Return (x, y) of the center of cell containing provided text 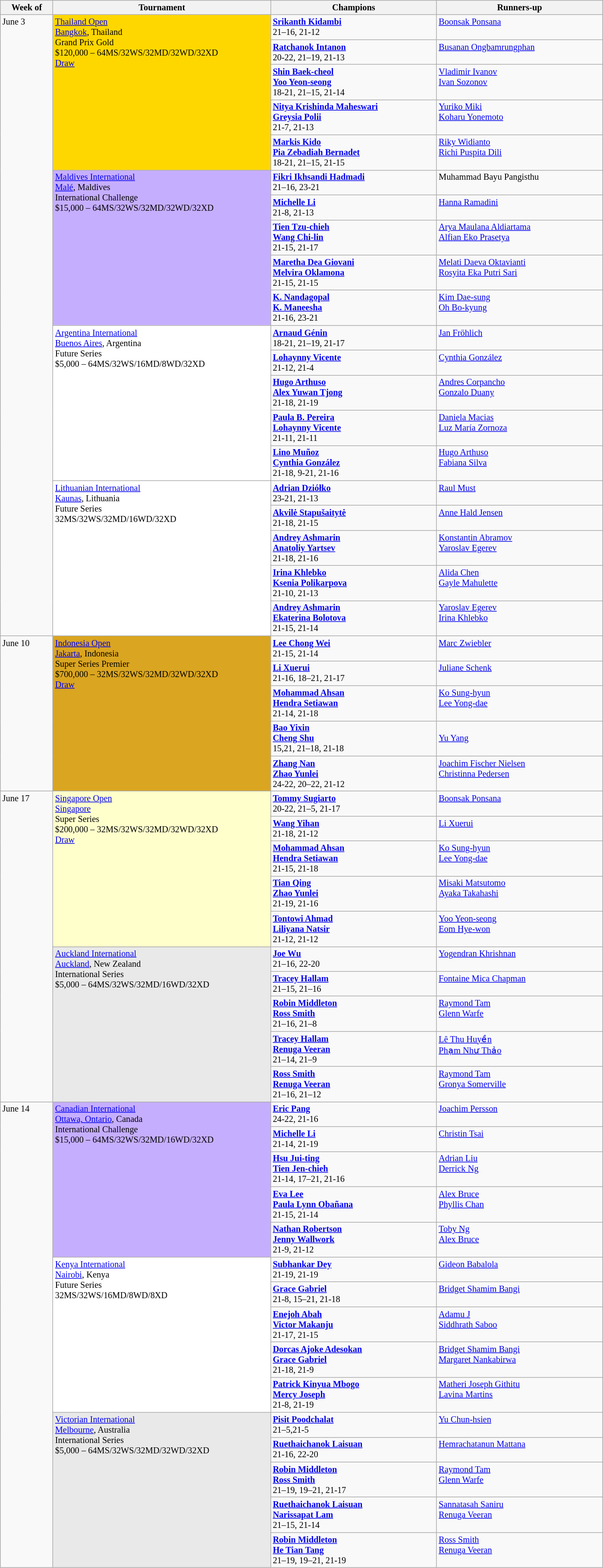
Robin Middleton Ross Smith21–16, 21–8 (354, 1014)
Yoo Yeon-seong Eom Hye-won (519, 929)
Robin Middleton He Tian Tang21–19, 19–21, 21-19 (354, 1550)
Eva Lee Paula Lynn Obañana21-15, 21-14 (354, 1204)
Auckland InternationalAuckland, New ZealandInternational Series$5,000 – 64MS/32WS/32MD/16WD/32XD (162, 1024)
Andrey Ashmarin Ekaterina Bolotova21-15, 21-14 (354, 618)
Tournament (162, 7)
Lithuanian InternationalKaunas, LithuaniaFuture Series32MS/32WS/32MD/16WD/32XD (162, 558)
Ross Smith Renuga Veeran (519, 1550)
Ross Smith Renuga Veeran21–16, 21–12 (354, 1084)
Victorian InternationalMelbourne, AustraliaInternational Series$5,000 – 64MS/32WS/32MD/32WD/32XD (162, 1490)
Adamu J Siddhrath Saboo (519, 1324)
Irina Khlebko Ksenia Polikarpova21-10, 21-13 (354, 583)
Sannatasah Saniru Renuga Veeran (519, 1515)
Markis Kido Pia Zebadiah Bernadet18-21, 21–15, 21-15 (354, 153)
Bridget Shamim Bangi Margaret Nankabirwa (519, 1359)
Michelle Li21-8, 21-13 (354, 207)
June 14 (27, 1334)
Toby Ng Alex Bruce (519, 1240)
Hemrachatanun Mattana (519, 1449)
Mohammad Ahsan Hendra Setiawan21-15, 21-18 (354, 859)
Dorcas Ajoke Adesokan Grace Gabriel21-18, 21-9 (354, 1359)
Cynthia González (519, 362)
Yuriko Miki Koharu Yonemoto (519, 117)
Robin Middleton Ross Smith21–19, 19–21, 21-17 (354, 1480)
Pisit Poodchalat21–5,21-5 (354, 1425)
Joachim Fischer Nielsen Christinna Pedersen (519, 774)
Grace Gabriel21-8, 15–21, 21-18 (354, 1294)
June 17 (27, 946)
Yogendran Khrishnan (519, 959)
Hsu Jui-ting Tien Jen-chieh21-14, 17–21, 21-16 (354, 1169)
K. Nandagopal K. Maneesha21-16, 23-21 (354, 308)
Lee Chong Wei21-15, 21-14 (354, 648)
Raymond Tam Gronya Somerville (519, 1084)
Matheri Joseph Githitu Lavina Martins (519, 1395)
Alex Bruce Phyllis Chan (519, 1204)
Subhankar Dey21-19, 21-19 (354, 1269)
Joe Wu21–16, 22-20 (354, 959)
Yu Chun-hsien (519, 1425)
Raul Must (519, 493)
Joachim Persson (519, 1114)
Wang Yihan21-18, 21-12 (354, 828)
Week of (27, 7)
Canadian InternationalOttawa, Ontario, CanadaInternational Challenge$15,000 – 64MS/32WS/32MD/16WD/32XD (162, 1179)
Li Xuerui (519, 828)
Anne Hald Jensen (519, 518)
Tracey Hallam21–15, 21–16 (354, 984)
Bridget Shamim Bangi (519, 1294)
Michelle Li21-14, 21-19 (354, 1139)
Tian Qing Zhao Yunlei21-19, 21-16 (354, 893)
Vladimir Ivanov Ivan Sozonov (519, 82)
Tontowi Ahmad Liliyana Natsir21-12, 21-12 (354, 929)
Kenya InternationalNairobi, KenyaFuture Series32MS/32WS/16MD/8WD/8XD (162, 1334)
Melati Daeva Oktavianti Rosyita Eka Putri Sari (519, 272)
Gideon Babalola (519, 1269)
Daniela Macias Luz María Zornoza (519, 428)
Yaroslav Egerev Irina Khlebko (519, 618)
Marc Zwiebler (519, 648)
Shin Baek-cheol Yoo Yeon-seong18-21, 21–15, 21-14 (354, 82)
Lino Muñoz Cynthia González21-18, 9-21, 21-16 (354, 463)
Hugo Arthuso Alex Yuwan Tjong21-18, 21-19 (354, 393)
Paula B. Pereira Lohaynny Vicente21-11, 21-11 (354, 428)
Tommy Sugiarto20-22, 21–5, 21-17 (354, 803)
Hugo Arthuso Fabiana Silva (519, 463)
Nitya Krishinda Maheswari Greysia Polii21-7, 21-13 (354, 117)
Lê Thu Huyền Phạm Như Thảo (519, 1049)
June 3 (27, 325)
Tien Tzu-chieh Wang Chi-lin21-15, 21-17 (354, 237)
Kim Dae-sung Oh Bo-kyung (519, 308)
Enejoh Abah Victor Makanju21-17, 21-15 (354, 1324)
Adrian Liu Derrick Ng (519, 1169)
Runners-up (519, 7)
Ruethaichanok Laisuan Narissapat Lam21–15, 21-14 (354, 1515)
Thailand OpenBangkok, ThailandGrand Prix Gold$120,000 – 64MS/32WS/32MD/32WD/32XDDraw (162, 92)
Andres Corpancho Gonzalo Duany (519, 393)
Ratchanok Intanon20-22, 21–19, 21-13 (354, 52)
Argentina InternationalBuenos Aires, ArgentinaFuture Series$5,000 – 64MS/32WS/16MD/8WD/32XD (162, 403)
Fontaine Mica Chapman (519, 984)
Konstantin Abramov Yaroslav Egerev (519, 548)
Hanna Ramadini (519, 207)
Zhang Nan Zhao Yunlei24-22, 20–22, 21-12 (354, 774)
Jan Fröhlich (519, 338)
Fikri Ikhsandi Hadmadi21–16, 23-21 (354, 182)
Ruethaichanok Laisuan21-16, 22-20 (354, 1449)
Busanan Ongbamrungphan (519, 52)
Muhammad Bayu Pangisthu (519, 182)
Arya Maulana Aldiartama Alfian Eko Prasetya (519, 237)
Tracey Hallam Renuga Veeran21–14, 21–9 (354, 1049)
Lohaynny Vicente21-12, 21-4 (354, 362)
Srikanth Kidambi21–16, 21-12 (354, 27)
Li Xuerui21-16, 18–21, 21-17 (354, 673)
Christin Tsai (519, 1139)
Arnaud Génin18-21, 21–19, 21-17 (354, 338)
Indonesia OpenJakarta, IndonesiaSuper Series Premier$700,000 – 32MS/32WS/32MD/32WD/32XDDraw (162, 713)
Alida Chen Gayle Mahulette (519, 583)
Champions (354, 7)
Misaki Matsutomo Ayaka Takahashi (519, 893)
Maldives InternationalMalé, MaldivesInternational Challenge$15,000 – 64MS/32WS/32MD/32WD/32XD (162, 247)
Bao Yixin Cheng Shu15,21, 21–18, 21-18 (354, 738)
Adrian Dziółko23-21, 21-13 (354, 493)
Andrey Ashmarin Anatoliy Yartsev21-18, 21-16 (354, 548)
Akvilė Stapušaitytė21-18, 21-15 (354, 518)
Juliane Schenk (519, 673)
Riky Widianto Richi Puspita Dili (519, 153)
Mohammad Ahsan Hendra Setiawan21-14, 21-18 (354, 703)
Maretha Dea Giovani Melvira Oklamona21-15, 21-15 (354, 272)
June 10 (27, 713)
Patrick Kinyua Mbogo Mercy Joseph21-8, 21-19 (354, 1395)
Singapore OpenSingaporeSuper Series$200,000 – 32MS/32WS/32MD/32WD/32XDDraw (162, 868)
Nathan Robertson Jenny Wallwork21-9, 21-12 (354, 1240)
Eric Pang24-22, 21-16 (354, 1114)
Yu Yang (519, 738)
